Output the (X, Y) coordinate of the center of the cell containing the given text.  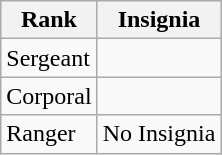
Corporal (49, 96)
Sergeant (49, 58)
Ranger (49, 134)
Insignia (159, 20)
Rank (49, 20)
No Insignia (159, 134)
